Return the (X, Y) coordinate for the center point of the cell that contains the specified text.  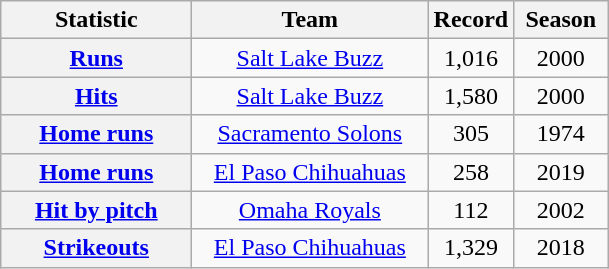
1974 (561, 134)
Strikeouts (96, 248)
Statistic (96, 20)
Record (471, 20)
Team (310, 20)
1,016 (471, 58)
2018 (561, 248)
305 (471, 134)
Hits (96, 96)
1,580 (471, 96)
258 (471, 172)
Season (561, 20)
Hit by pitch (96, 210)
112 (471, 210)
2019 (561, 172)
2002 (561, 210)
Omaha Royals (310, 210)
1,329 (471, 248)
Sacramento Solons (310, 134)
Runs (96, 58)
